Return (X, Y) of the center of cell containing provided text 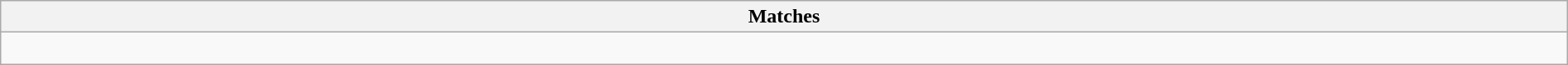
Matches (784, 17)
